Identify which cell holds the provided text, then report its (x, y) central coordinate. 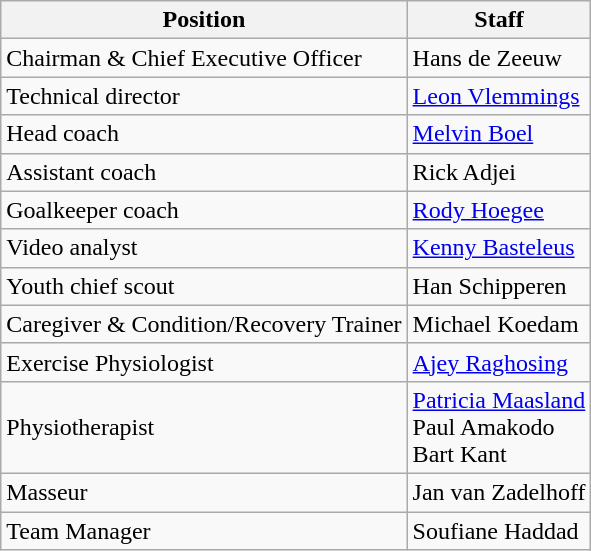
Patricia Maasland Paul Amakodo Bart Kant (499, 427)
Ajey Raghosing (499, 362)
Video analyst (204, 248)
Physiotherapist (204, 427)
Masseur (204, 492)
Rick Adjei (499, 172)
Leon Vlemmings (499, 96)
Exercise Physiologist (204, 362)
Goalkeeper coach (204, 210)
Youth chief scout (204, 286)
Position (204, 20)
Assistant coach (204, 172)
Jan van Zadelhoff (499, 492)
Soufiane Haddad (499, 531)
Caregiver & Condition/Recovery Trainer (204, 324)
Staff (499, 20)
Hans de Zeeuw (499, 58)
Han Schipperen (499, 286)
Kenny Basteleus (499, 248)
Chairman & Chief Executive Officer (204, 58)
Rody Hoegee (499, 210)
Technical director (204, 96)
Team Manager (204, 531)
Head coach (204, 134)
Michael Koedam (499, 324)
Melvin Boel (499, 134)
